Provide the (x, y) coordinate of the cell's center where the given text is located.  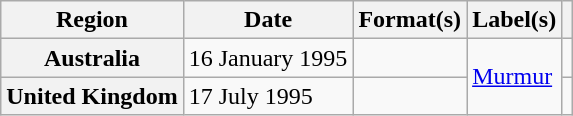
Australia (92, 58)
Format(s) (410, 20)
Region (92, 20)
Date (268, 20)
United Kingdom (92, 96)
Label(s) (514, 20)
17 July 1995 (268, 96)
Murmur (514, 77)
16 January 1995 (268, 58)
